Search for the cell housing the specified text and yield its [X, Y] center coordinate. 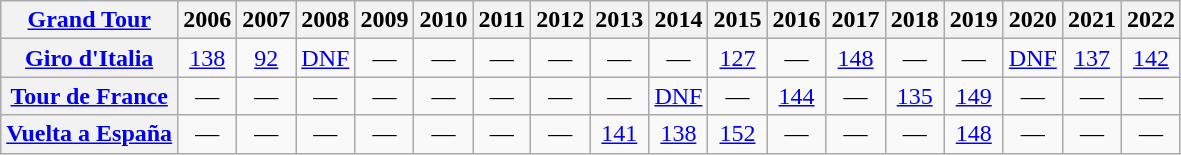
135 [914, 96]
Vuelta a España [90, 134]
Giro d'Italia [90, 58]
2017 [856, 20]
2008 [326, 20]
127 [738, 58]
2010 [444, 20]
2018 [914, 20]
2015 [738, 20]
152 [738, 134]
2014 [678, 20]
2019 [974, 20]
144 [796, 96]
2013 [620, 20]
2006 [208, 20]
2016 [796, 20]
2012 [560, 20]
Grand Tour [90, 20]
137 [1092, 58]
149 [974, 96]
2009 [384, 20]
2020 [1032, 20]
2022 [1150, 20]
142 [1150, 58]
2011 [502, 20]
2007 [266, 20]
2021 [1092, 20]
141 [620, 134]
92 [266, 58]
Tour de France [90, 96]
